Output the [x, y] coordinate of the center of the cell containing the given text.  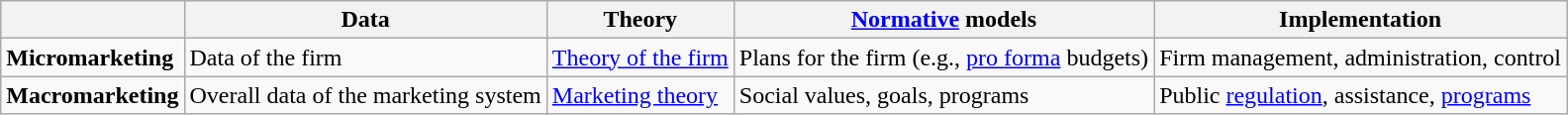
Overall data of the marketing system [365, 95]
Normative models [943, 20]
Macromarketing [93, 95]
Data [365, 20]
Theory [639, 20]
Public regulation, assistance, programs [1360, 95]
Plans for the firm (e.g., pro forma budgets) [943, 57]
Data of the firm [365, 57]
Implementation [1360, 20]
Social values, goals, programs [943, 95]
Theory of the firm [639, 57]
Firm management, administration, control [1360, 57]
Micromarketing [93, 57]
Marketing theory [639, 95]
